Identify which cell holds the provided text, then report its (X, Y) central coordinate. 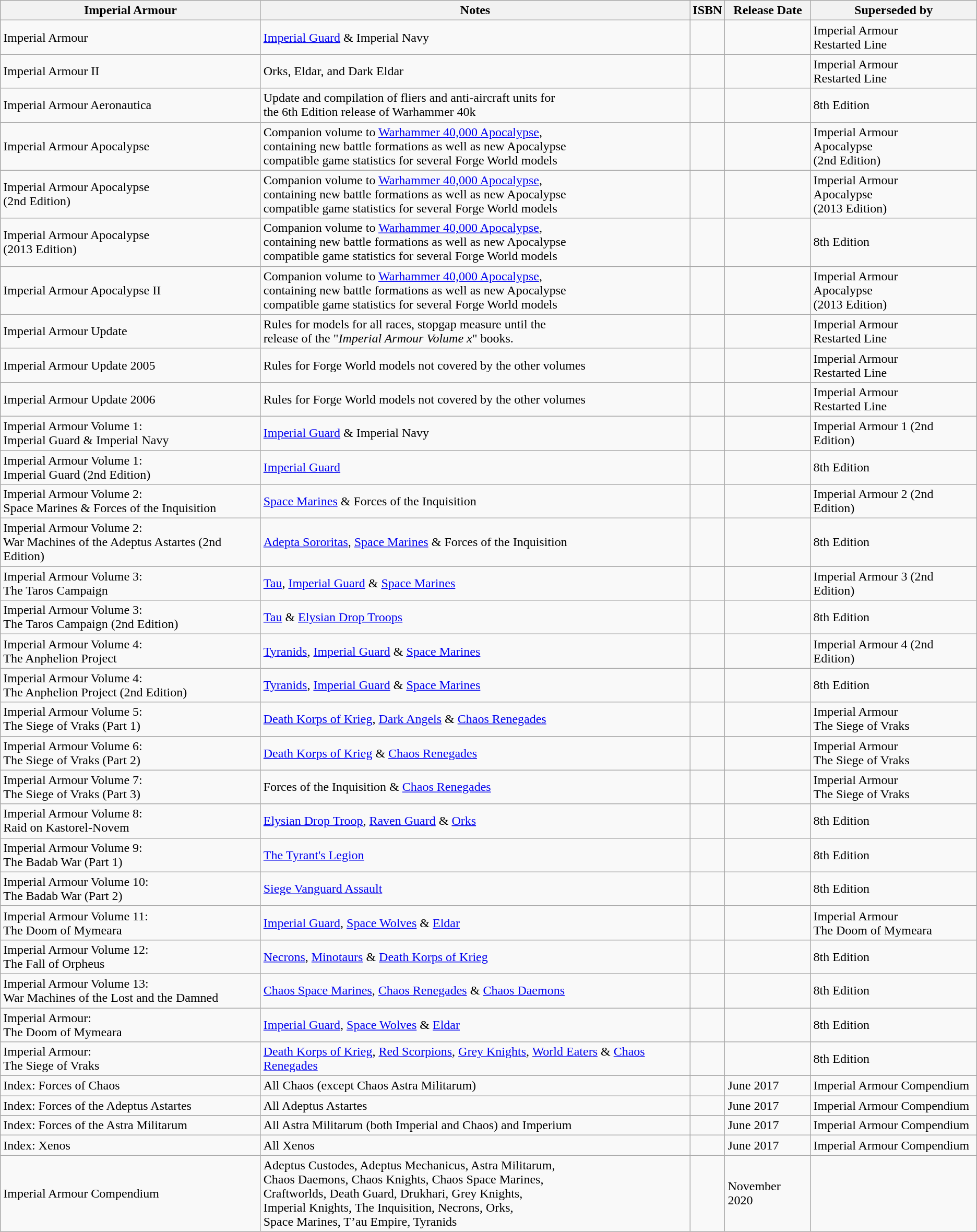
Imperial Armour Update (130, 331)
Rules for models for all races, stopgap measure until the release of the "Imperial Armour Volume x" books. (475, 331)
Imperial Armour 3 (2nd Edition) (893, 584)
Death Korps of Krieg, Dark Angels & Chaos Renegades (475, 719)
Index: Forces of Chaos (130, 1086)
Imperial Armour II (130, 71)
Imperial Armour The Doom of Mymeara (893, 923)
Imperial Armour 4 (2nd Edition) (893, 651)
All Chaos (except Chaos Astra Militarum) (475, 1086)
Imperial Armour:The Siege of Vraks (130, 1059)
Imperial Armour Volume 5:The Siege of Vraks (Part 1) (130, 719)
Death Korps of Krieg, Red Scorpions, Grey Knights, World Eaters & Chaos Renegades (475, 1059)
Imperial Armour Apocalypse (130, 146)
Tau & Elysian Drop Troops (475, 617)
Imperial Armour Volume 11:The Doom of Mymeara (130, 923)
Imperial Armour Volume 2:War Machines of the Adeptus Astartes (2nd Edition) (130, 542)
Necrons, Minotaurs & Death Korps of Krieg (475, 956)
All Xenos (475, 1145)
Imperial Armour Aeronautica (130, 105)
Siege Vanguard Assault (475, 889)
Imperial Armour Volume 10:The Badab War (Part 2) (130, 889)
Imperial Armour Update 2006 (130, 399)
Imperial Armour Volume 1:Imperial Guard (2nd Edition) (130, 467)
Update and compilation of fliers and anti-aircraft units for the 6th Edition release of Warhammer 40k (475, 105)
Superseded by (893, 10)
Chaos Space Marines, Chaos Renegades & Chaos Daemons (475, 991)
Imperial Guard (475, 467)
ISBN (708, 10)
Imperial Armour Volume 7:The Siege of Vraks (Part 3) (130, 787)
Imperial Armour Volume 13:War Machines of the Lost and the Damned (130, 991)
All Astra Militarum (both Imperial and Chaos) and Imperium (475, 1126)
Imperial Armour Volume 12:The Fall of Orpheus (130, 956)
Elysian Drop Troop, Raven Guard & Orks (475, 821)
Index: Forces of the Astra Militarum (130, 1126)
Death Korps of Krieg & Chaos Renegades (475, 753)
Imperial Armour Volume 9:The Badab War (Part 1) (130, 855)
November 2020 (768, 1193)
Imperial Armour Volume 3:The Taros Campaign (2nd Edition) (130, 617)
Imperial Armour Volume 4:The Anphelion Project (130, 651)
Imperial Armour Volume 2:Space Marines & Forces of the Inquisition (130, 501)
Imperial Armour Update 2005 (130, 365)
Imperial Armour Volume 4:The Anphelion Project (2nd Edition) (130, 685)
The Tyrant's Legion (475, 855)
Imperial Armour 1 (2nd Edition) (893, 433)
Index: Xenos (130, 1145)
Release Date (768, 10)
Imperial Armour Volume 3:The Taros Campaign (130, 584)
All Adeptus Astartes (475, 1106)
Space Marines & Forces of the Inquisition (475, 501)
Notes (475, 10)
Imperial Armour Apocalypse II (130, 290)
Adepta Sororitas, Space Marines & Forces of the Inquisition (475, 542)
Index: Forces of the Adeptus Astartes (130, 1106)
Imperial Armour:The Doom of Mymeara (130, 1024)
Imperial Armour Volume 1:Imperial Guard & Imperial Navy (130, 433)
Imperial Armour 2 (2nd Edition) (893, 501)
Forces of the Inquisition & Chaos Renegades (475, 787)
Tau, Imperial Guard & Space Marines (475, 584)
Orks, Eldar, and Dark Eldar (475, 71)
Imperial Armour Volume 6:The Siege of Vraks (Part 2) (130, 753)
Imperial Armour Volume 8:Raid on Kastorel-Novem (130, 821)
